Pinpoint the cell where the given text exists, returning its (x, y) midpoint coordinate. 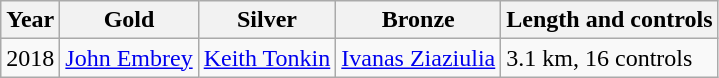
2018 (30, 58)
Keith Tonkin (267, 58)
Year (30, 20)
Length and controls (610, 20)
Silver (267, 20)
Bronze (418, 20)
3.1 km, 16 controls (610, 58)
John Embrey (129, 58)
Gold (129, 20)
Ivanas Ziaziulia (418, 58)
